Pinpoint the cell where the given text exists, returning its [x, y] midpoint coordinate. 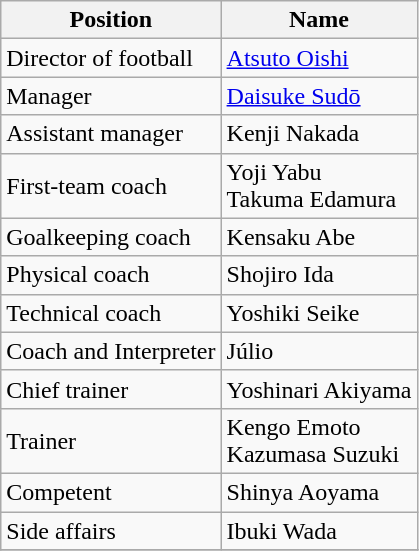
Competent [111, 492]
Technical coach [111, 313]
Manager [111, 96]
Shinya Aoyama [319, 492]
Yoshiki Seike [319, 313]
Side affairs [111, 531]
Trainer [111, 440]
First-team coach [111, 186]
Assistant manager [111, 134]
Physical coach [111, 275]
Chief trainer [111, 389]
Yoji Yabu Takuma Edamura [319, 186]
Goalkeeping coach [111, 237]
Name [319, 20]
Júlio [319, 351]
Daisuke Sudō [319, 96]
Shojiro Ida [319, 275]
Kengo Emoto Kazumasa Suzuki [319, 440]
Ibuki Wada [319, 531]
Coach and Interpreter [111, 351]
Position [111, 20]
Kensaku Abe [319, 237]
Yoshinari Akiyama [319, 389]
Director of football [111, 58]
Atsuto Oishi [319, 58]
Kenji Nakada [319, 134]
